Detect which cell encompasses the target text, then output its (x, y) center coordinate. 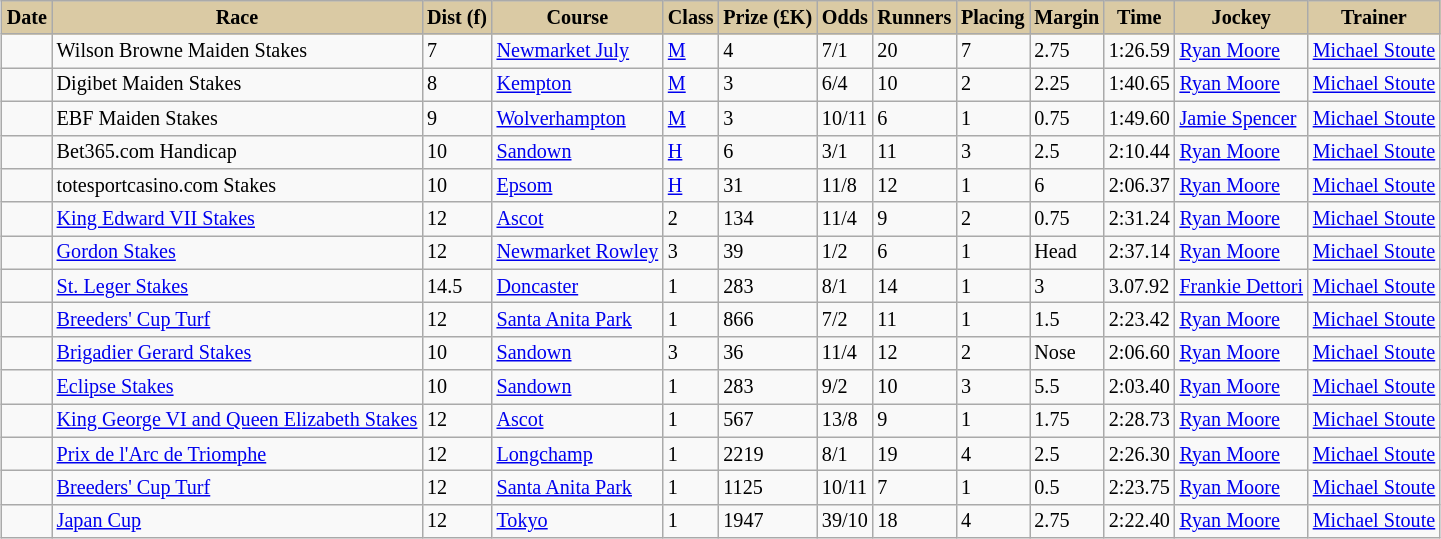
1/2 (845, 253)
Margin (1068, 18)
Head (1068, 253)
Odds (845, 18)
0.5 (1068, 488)
1.5 (1068, 320)
866 (768, 320)
King George VI and Queen Elizabeth Stakes (237, 421)
31 (768, 186)
6/4 (845, 85)
1.75 (1068, 421)
1:26.59 (1140, 52)
Runners (915, 18)
Wilson Browne Maiden Stakes (237, 52)
1947 (768, 522)
36 (768, 354)
3/1 (845, 152)
King Edward VII Stakes (237, 220)
2:37.14 (1140, 253)
39/10 (845, 522)
Newmarket Rowley (578, 253)
Jockey (1242, 18)
13/8 (845, 421)
Class (691, 18)
Frankie Dettori (1242, 287)
Dist (f) (456, 18)
Time (1140, 18)
EBF Maiden Stakes (237, 119)
1:40.65 (1140, 85)
St. Leger Stakes (237, 287)
9/2 (845, 387)
39 (768, 253)
2:10.44 (1140, 152)
1:49.60 (1140, 119)
Jamie Spencer (1242, 119)
2:03.40 (1140, 387)
7/1 (845, 52)
2:06.60 (1140, 354)
1125 (768, 488)
11/8 (845, 186)
Date (27, 18)
2.25 (1068, 85)
Epsom (578, 186)
Longchamp (578, 455)
Japan Cup (237, 522)
7/2 (845, 320)
5.5 (1068, 387)
Eclipse Stakes (237, 387)
2:26.30 (1140, 455)
Tokyo (578, 522)
2:31.24 (1140, 220)
14.5 (456, 287)
Digibet Maiden Stakes (237, 85)
134 (768, 220)
Race (237, 18)
Placing (992, 18)
2:22.40 (1140, 522)
567 (768, 421)
2:28.73 (1140, 421)
20 (915, 52)
totesportcasino.com Stakes (237, 186)
14 (915, 287)
2:23.75 (1140, 488)
Nose (1068, 354)
2:06.37 (1140, 186)
Gordon Stakes (237, 253)
Brigadier Gerard Stakes (237, 354)
Kempton (578, 85)
Prize (£K) (768, 18)
Wolverhampton (578, 119)
Bet365.com Handicap (237, 152)
Newmarket July (578, 52)
2:23.42 (1140, 320)
18 (915, 522)
8 (456, 85)
Prix de l'Arc de Triomphe (237, 455)
Trainer (1374, 18)
19 (915, 455)
Doncaster (578, 287)
3.07.92 (1140, 287)
2219 (768, 455)
Course (578, 18)
